Return [X, Y] of the center of cell containing provided text 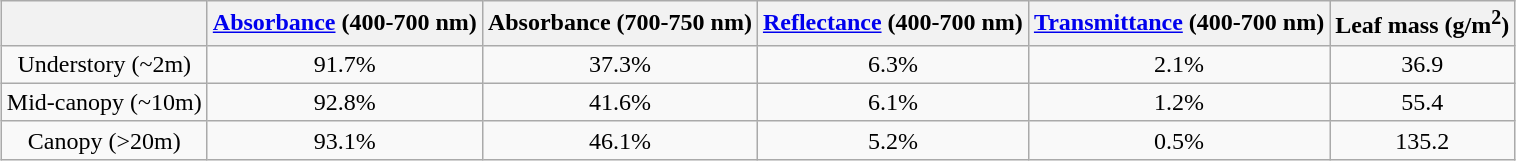
Mid-canopy (~10m) [104, 102]
135.2 [1422, 140]
92.8% [344, 102]
46.1% [620, 140]
Leaf mass (g/m2) [1422, 24]
Absorbance (400-700 nm) [344, 24]
Transmittance (400-700 nm) [1178, 24]
37.3% [620, 64]
Understory (~2m) [104, 64]
41.6% [620, 102]
1.2% [1178, 102]
55.4 [1422, 102]
Canopy (>20m) [104, 140]
2.1% [1178, 64]
36.9 [1422, 64]
5.2% [892, 140]
93.1% [344, 140]
91.7% [344, 64]
6.1% [892, 102]
6.3% [892, 64]
Absorbance (700-750 nm) [620, 24]
0.5% [1178, 140]
Reflectance (400-700 nm) [892, 24]
